Identify which cell holds the provided text, then report its [x, y] central coordinate. 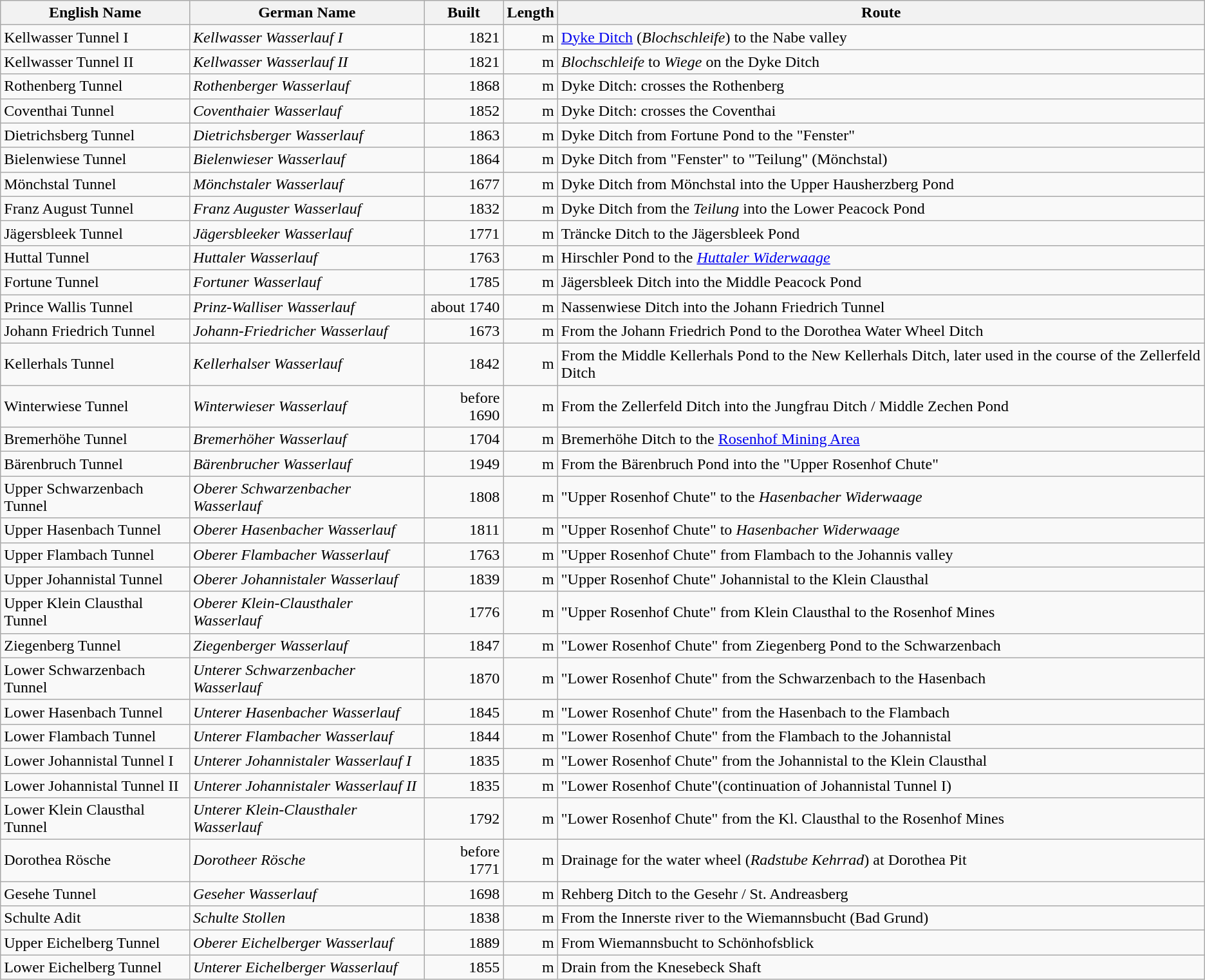
Dyke Ditch: crosses the Coventhai [881, 111]
Unterer Flambacher Wasserlauf [308, 736]
Dorotheer Rösche [308, 861]
Kellerhalser Wasserlauf [308, 364]
Lower Eichelberg Tunnel [95, 967]
From the Johann Friedrich Pond to the Dorothea Water Wheel Ditch [881, 331]
Dyke Ditch: crosses the Rothenberg [881, 86]
Fortune Tunnel [95, 282]
Jägersbleeker Wasserlauf [308, 233]
From Wiemannsbucht to Schönhofsblick [881, 943]
Rehberg Ditch to the Gesehr / St. Andreasberg [881, 894]
Prinz-Walliser Wasserlauf [308, 307]
From the Bärenbruch Pond into the "Upper Rosenhof Chute" [881, 464]
Johann Friedrich Tunnel [95, 331]
Upper Schwarzenbach Tunnel [95, 497]
Winterwieser Wasserlauf [308, 407]
"Lower Rosenhof Chute" from Ziegenberg Pond to the Schwarzenbach [881, 645]
Unterer Klein-Clausthaler Wasserlauf [308, 818]
Drainage for the water wheel (Radstube Kehrrad) at Dorothea Pit [881, 861]
Upper Klein Clausthal Tunnel [95, 613]
1842 [463, 364]
Bärenbruch Tunnel [95, 464]
Dietrichsberger Wasserlauf [308, 135]
Lower Johannistal Tunnel II [95, 786]
From the Middle Kellerhals Pond to the New Kellerhals Ditch, later used in the course of the Zellerfeld Ditch [881, 364]
Rothenberger Wasserlauf [308, 86]
before 1690 [463, 407]
Mönchstaler Wasserlauf [308, 184]
1785 [463, 282]
Upper Johannistal Tunnel [95, 579]
Dietrichsberg Tunnel [95, 135]
Dyke Ditch from Mönchstal into the Upper Hausherzberg Pond [881, 184]
"Lower Rosenhof Chute" from the Hasenbach to the Flambach [881, 712]
Oberer Schwarzenbacher Wasserlauf [308, 497]
Unterer Hasenbacher Wasserlauf [308, 712]
Franz Auguster Wasserlauf [308, 208]
Lower Klein Clausthal Tunnel [95, 818]
1832 [463, 208]
Unterer Schwarzenbacher Wasserlauf [308, 678]
Mönchstal Tunnel [95, 184]
"Lower Rosenhof Chute"(continuation of Johannistal Tunnel I) [881, 786]
1838 [463, 918]
Jägersbleek Ditch into the Middle Peacock Pond [881, 282]
Lower Hasenbach Tunnel [95, 712]
1855 [463, 967]
1698 [463, 894]
1845 [463, 712]
Dyke Ditch from the Teilung into the Lower Peacock Pond [881, 208]
1868 [463, 86]
1852 [463, 111]
Upper Eichelberg Tunnel [95, 943]
1839 [463, 579]
Bremerhöher Wasserlauf [308, 439]
Kellerhals Tunnel [95, 364]
Unterer Johannistaler Wasserlauf II [308, 786]
about 1740 [463, 307]
"Lower Rosenhof Chute" from the Johannistal to the Klein Clausthal [881, 761]
"Lower Rosenhof Chute" from the Kl. Clausthal to the Rosenhof Mines [881, 818]
Bielenwiese Tunnel [95, 160]
Upper Hasenbach Tunnel [95, 530]
Oberer Flambacher Wasserlauf [308, 555]
1870 [463, 678]
Kellwasser Tunnel I [95, 37]
Dyke Ditch (Blochschleife) to the Nabe valley [881, 37]
Hirschler Pond to the Huttaler Widerwaage [881, 257]
Träncke Ditch to the Jägersbleek Pond [881, 233]
Huttaler Wasserlauf [308, 257]
Ziegenberg Tunnel [95, 645]
Huttal Tunnel [95, 257]
Blochschleife to Wiege on the Dyke Ditch [881, 62]
Schulte Stollen [308, 918]
Nassenwiese Ditch into the Johann Friedrich Tunnel [881, 307]
"Upper Rosenhof Chute" to Hasenbacher Widerwaage [881, 530]
Geseher Wasserlauf [308, 894]
Kellwasser Wasserlauf II [308, 62]
Bremerhöhe Tunnel [95, 439]
Length [530, 13]
Johann-Friedricher Wasserlauf [308, 331]
Coventhaier Wasserlauf [308, 111]
Franz August Tunnel [95, 208]
Upper Flambach Tunnel [95, 555]
Bielenwieser Wasserlauf [308, 160]
Gesehe Tunnel [95, 894]
Fortuner Wasserlauf [308, 282]
1792 [463, 818]
Dyke Ditch from "Fenster" to "Teilung" (Mönchstal) [881, 160]
Kellwasser Tunnel II [95, 62]
Prince Wallis Tunnel [95, 307]
1811 [463, 530]
"Upper Rosenhof Chute" from Flambach to the Johannis valley [881, 555]
1776 [463, 613]
1677 [463, 184]
Unterer Eichelberger Wasserlauf [308, 967]
Rothenberg Tunnel [95, 86]
"Upper Rosenhof Chute" to the Hasenbacher Widerwaage [881, 497]
1844 [463, 736]
1808 [463, 497]
Drain from the Knesebeck Shaft [881, 967]
1864 [463, 160]
English Name [95, 13]
From the Zellerfeld Ditch into the Jungfrau Ditch / Middle Zechen Pond [881, 407]
Dyke Ditch from Fortune Pond to the "Fenster" [881, 135]
1847 [463, 645]
Winterwiese Tunnel [95, 407]
Built [463, 13]
Lower Johannistal Tunnel I [95, 761]
Oberer Johannistaler Wasserlauf [308, 579]
Lower Flambach Tunnel [95, 736]
Coventhai Tunnel [95, 111]
Jägersbleek Tunnel [95, 233]
Kellwasser Wasserlauf I [308, 37]
Unterer Johannistaler Wasserlauf I [308, 761]
1704 [463, 439]
before 1771 [463, 861]
Lower Schwarzenbach Tunnel [95, 678]
1863 [463, 135]
"Lower Rosenhof Chute" from the Schwarzenbach to the Hasenbach [881, 678]
Bärenbrucher Wasserlauf [308, 464]
1949 [463, 464]
1673 [463, 331]
Oberer Hasenbacher Wasserlauf [308, 530]
From the Innerste river to the Wiemannsbucht (Bad Grund) [881, 918]
"Upper Rosenhof Chute" Johannistal to the Klein Clausthal [881, 579]
"Lower Rosenhof Chute" from the Flambach to the Johannistal [881, 736]
"Upper Rosenhof Chute" from Klein Clausthal to the Rosenhof Mines [881, 613]
1889 [463, 943]
1771 [463, 233]
Dorothea Rösche [95, 861]
Oberer Eichelberger Wasserlauf [308, 943]
Ziegenberger Wasserlauf [308, 645]
Bremerhöhe Ditch to the Rosenhof Mining Area [881, 439]
German Name [308, 13]
Route [881, 13]
Oberer Klein-Clausthaler Wasserlauf [308, 613]
Schulte Adit [95, 918]
